Extract the [X, Y] coordinate from the center of the cell holding the provided text.  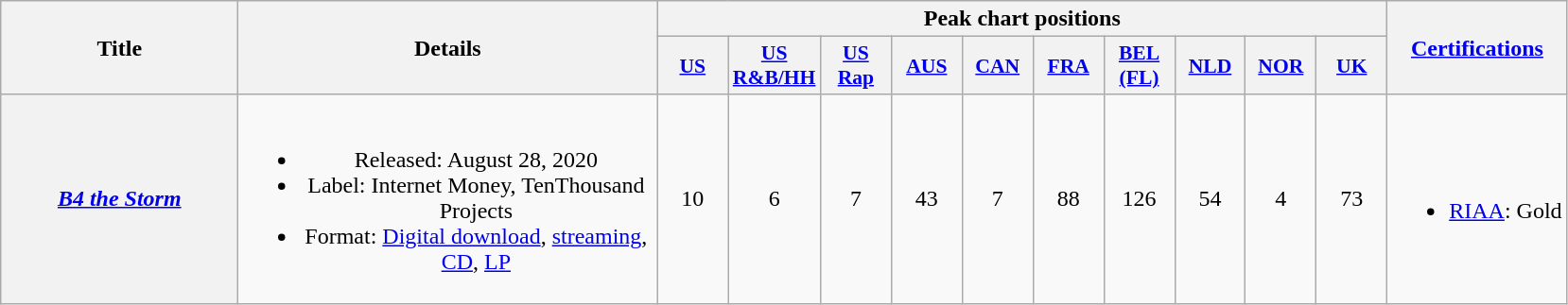
USRap [855, 66]
54 [1211, 198]
RIAA: Gold [1477, 198]
126 [1139, 198]
10 [692, 198]
88 [1069, 198]
AUS [927, 66]
Title [119, 47]
BEL(FL) [1139, 66]
43 [927, 198]
6 [775, 198]
Released: August 28, 2020Label: Internet Money, TenThousand ProjectsFormat: Digital download, streaming, CD, LP [448, 198]
4 [1281, 198]
CAN [997, 66]
US R&B/HH [775, 66]
Peak chart positions [1022, 19]
NLD [1211, 66]
UK [1352, 66]
US [692, 66]
Certifications [1477, 47]
73 [1352, 198]
FRA [1069, 66]
Details [448, 47]
NOR [1281, 66]
B4 the Storm [119, 198]
